For the text-containing cell, return its midpoint in [X, Y] coordinate format. 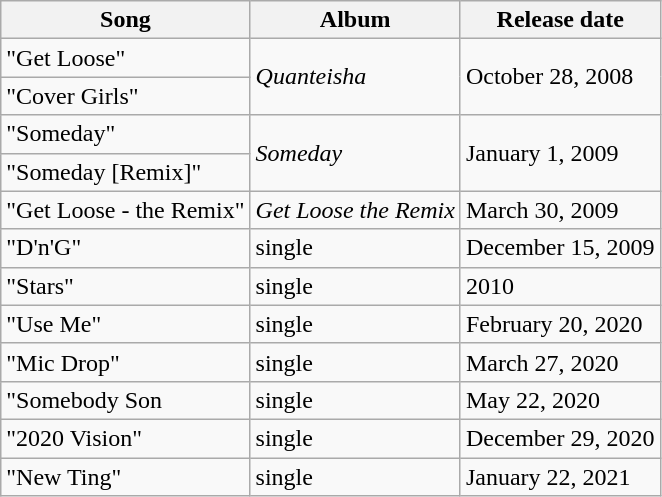
Album [355, 20]
"Mic Drop" [126, 362]
October 28, 2008 [560, 77]
Song [126, 20]
March 30, 2009 [560, 210]
Someday [355, 153]
December 15, 2009 [560, 248]
"Use Me" [126, 324]
"Somebody Son [126, 400]
2010 [560, 286]
January 22, 2021 [560, 477]
"Someday [Remix]" [126, 172]
May 22, 2020 [560, 400]
"Get Loose" [126, 58]
February 20, 2020 [560, 324]
"D'n'G" [126, 248]
"Someday" [126, 134]
"2020 Vision" [126, 438]
"Get Loose - the Remix" [126, 210]
"Stars" [126, 286]
"Cover Girls" [126, 96]
December 29, 2020 [560, 438]
Quanteisha [355, 77]
Release date [560, 20]
January 1, 2009 [560, 153]
Get Loose the Remix [355, 210]
"New Ting" [126, 477]
March 27, 2020 [560, 362]
